Return (X, Y) of the center of cell containing provided text 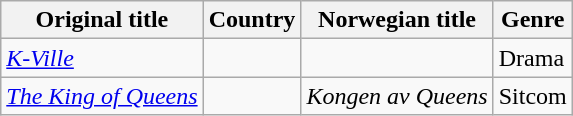
K-Ville (102, 58)
Original title (102, 20)
Norwegian title (397, 20)
Genre (532, 20)
Kongen av Queens (397, 96)
Drama (532, 58)
Country (252, 20)
The King of Queens (102, 96)
Sitcom (532, 96)
